Find where the given text appears and provide that cell's center as [x, y] coordinate. 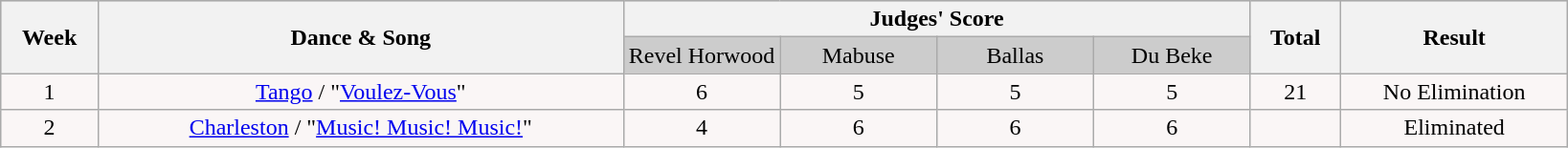
No Elimination [1453, 92]
Total [1295, 37]
4 [702, 128]
Eliminated [1453, 128]
1 [50, 92]
Tango / "Voulez-Vous" [360, 92]
Revel Horwood [702, 55]
Judges' Score [936, 19]
Dance & Song [360, 37]
2 [50, 128]
Week [50, 37]
Charleston / "Music! Music! Music!" [360, 128]
Du Beke [1172, 55]
21 [1295, 92]
Result [1453, 37]
Mabuse [859, 55]
Ballas [1016, 55]
